Pinpoint the cell where the given text exists, returning its (x, y) midpoint coordinate. 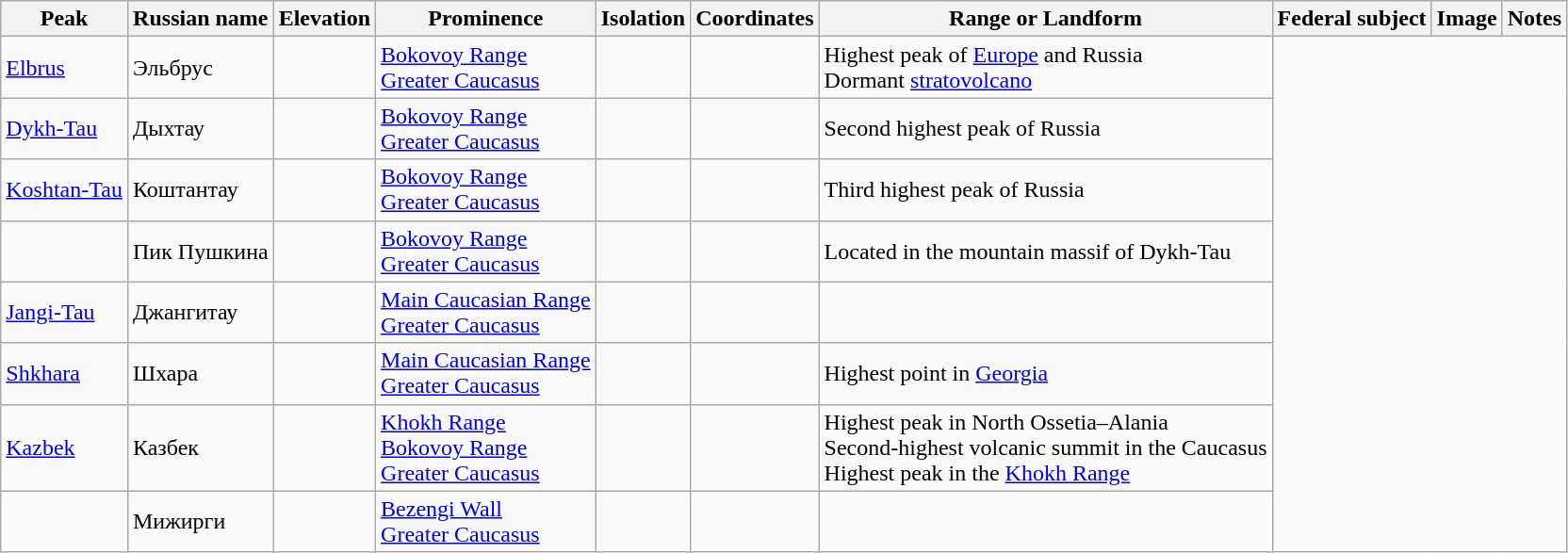
Bezengi WallGreater Caucasus (486, 522)
Джангитау (200, 313)
Мижирги (200, 522)
Jangi-Tau (64, 313)
Coordinates (755, 19)
Дыхтау (200, 128)
Notes (1534, 19)
Elevation (324, 19)
Image (1466, 19)
Elbrus (64, 68)
Shkhara (64, 373)
Isolation (643, 19)
Prominence (486, 19)
Kazbek (64, 447)
Range or Landform (1046, 19)
Dykh-Tau (64, 128)
Шхара (200, 373)
Second highest peak of Russia (1046, 128)
Эльбрус (200, 68)
Federal subject (1351, 19)
Highest peak of Europe and RussiaDormant stratovolcano (1046, 68)
Koshtan-Tau (64, 190)
Коштантау (200, 190)
Highest point in Georgia (1046, 373)
Khokh RangeBokovoy RangeGreater Caucasus (486, 447)
Third highest peak of Russia (1046, 190)
Highest peak in North Ossetia–AlaniaSecond-highest volcanic summit in the CaucasusHighest peak in the Khokh Range (1046, 447)
Казбек (200, 447)
Located in the mountain massif of Dykh-Tau (1046, 251)
Russian name (200, 19)
Peak (64, 19)
Пик Пушкина (200, 251)
